Output the [x, y] coordinate of the center of the cell containing the given text.  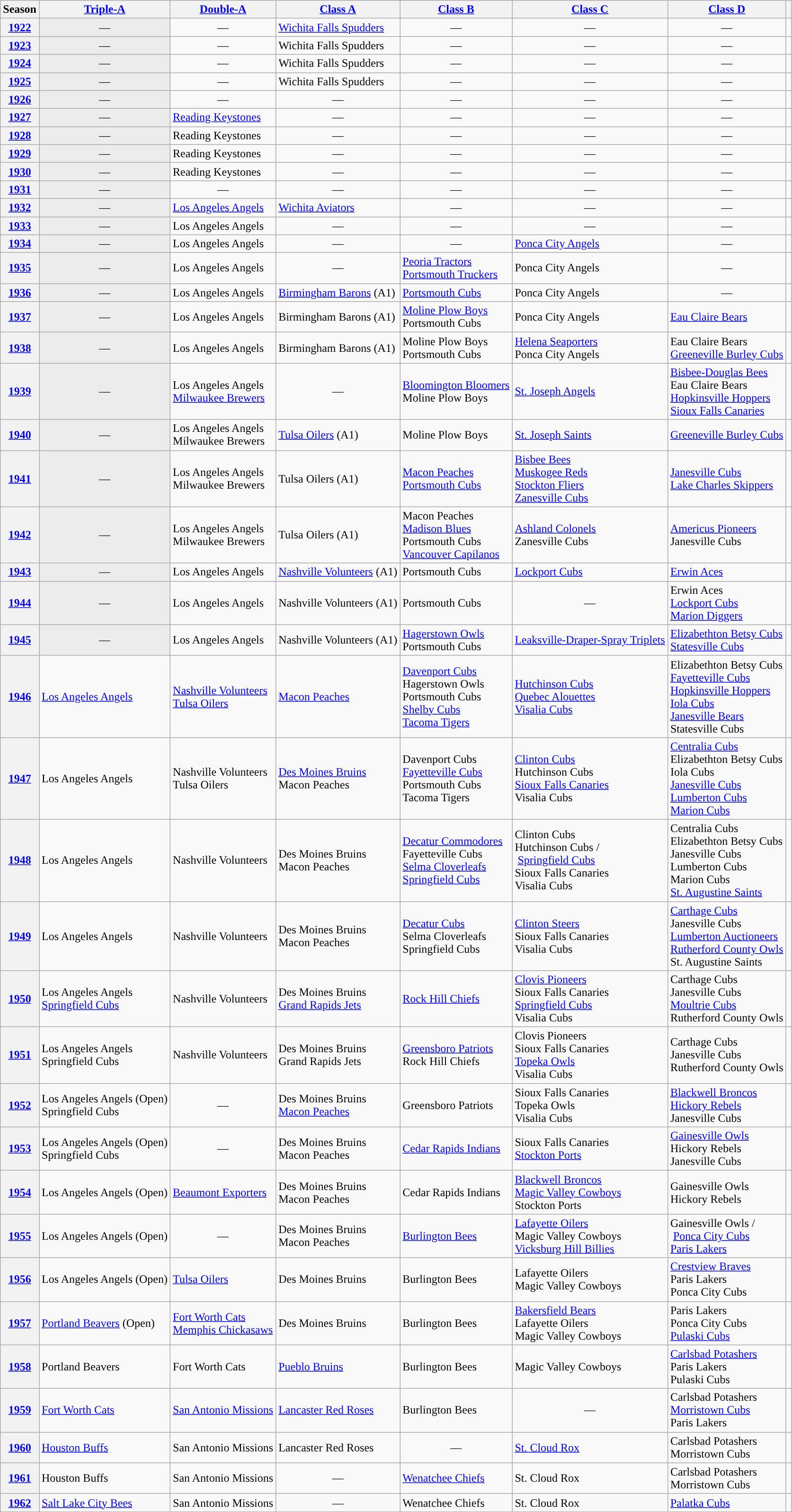
Helena SeaportersPonca City Angels [590, 348]
1946 [20, 696]
1923 [20, 45]
Pueblo Bruins [338, 1367]
1935 [20, 268]
Salt Lake City Bees [104, 1503]
Class D [727, 9]
Greensboro PatriotsRock Hill Chiefs [456, 1055]
1960 [20, 1447]
Bisbee BeesMuskogee RedsStockton FliersZanesville Cubs [590, 478]
Gainesville OwlsHickory RebelsJanesville Cubs [727, 1149]
St. Joseph Angels [590, 391]
1931 [20, 189]
1938 [20, 348]
Centralia CubsElizabethton Betsy CubsIola CubsJanesville CubsLumberton CubsMarion Cubs [727, 778]
Clovis PioneersSioux Falls CanariesTopeka OwlsVisalia Cubs [590, 1055]
Carthage CubsJanesville CubsMoultrie CubsRutherford County Owls [727, 999]
Season [20, 9]
Moline Plow Boys [456, 435]
1953 [20, 1149]
Lockport Cubs [590, 572]
Ashland ColonelsZanesville Cubs [590, 535]
Wichita Aviators [338, 207]
Sioux Falls CanariesStockton Ports [590, 1149]
Lafayette OilersMagic Valley Cowboys [590, 1279]
1958 [20, 1367]
1922 [20, 27]
1944 [20, 603]
Eau Claire BearsGreeneville Burley Cubs [727, 348]
1932 [20, 207]
1927 [20, 117]
Fort Worth CatsMemphis Chickasaws [223, 1323]
Clovis PioneersSioux Falls CanariesSpringfield CubsVisalia Cubs [590, 999]
Palatka Cubs [727, 1503]
Beaumont Exporters [223, 1192]
Davenport CubsFayetteville CubsPortsmouth CubsTacoma Tigers [456, 778]
Elizabethton Betsy CubsStatesville Cubs [727, 640]
1957 [20, 1323]
Erwin AcesLockport CubsMarion Diggers [727, 603]
Hagerstown OwlsPortsmouth Cubs [456, 640]
1942 [20, 535]
1952 [20, 1105]
Paris LakersPonca City CubsPulaski Cubs [727, 1323]
1933 [20, 226]
1962 [20, 1503]
1929 [20, 153]
Blackwell BroncosHickory RebelsJanesville Cubs [727, 1105]
Class A [338, 9]
1959 [20, 1410]
Macon PeachesPortsmouth Cubs [456, 478]
Carthage CubsJanesville CubsLumberton AuctioneersRutherford County OwlsSt. Augustine Saints [727, 936]
Blackwell BroncosMagic Valley CowboysStockton Ports [590, 1192]
Carthage CubsJanesville CubsRutherford County Owls [727, 1055]
Elizabethton Betsy CubsFayetteville CubsHopkinsville HoppersIola CubsJanesville BearsStatesville Cubs [727, 696]
1943 [20, 572]
Tulsa Oilers [223, 1279]
Decatur CommodoresFayetteville CubsSelma CloverleafsSpringfield Cubs [456, 860]
Decatur CubsSelma CloverleafsSpringfield Cubs [456, 936]
1940 [20, 435]
Triple-A [104, 9]
Double-A [223, 9]
1939 [20, 391]
1950 [20, 999]
Leaksville-Draper-Spray Triplets [590, 640]
1930 [20, 171]
Peoria TractorsPortsmouth Truckers [456, 268]
1954 [20, 1192]
Americus PioneersJanesville Cubs [727, 535]
Bisbee-Douglas BeesEau Claire BearsHopkinsville HoppersSioux Falls Canaries [727, 391]
Macon Peaches [338, 696]
1951 [20, 1055]
1948 [20, 860]
Portland Beavers (Open) [104, 1323]
Centralia CubsElizabethton Betsy CubsJanesville CubsLumberton CubsMarion CubsSt. Augustine Saints [727, 860]
Carlsbad PotashersParis LakersPulaski Cubs [727, 1367]
1955 [20, 1236]
Magic Valley Cowboys [590, 1367]
1949 [20, 936]
Lafayette OilersMagic Valley CowboysVicksburg Hill Billies [590, 1236]
Bloomington BloomersMoline Plow Boys [456, 391]
1926 [20, 99]
Sioux Falls CanariesTopeka OwlsVisalia Cubs [590, 1105]
1924 [20, 63]
1937 [20, 317]
Class C [590, 9]
Clinton CubsHutchinson CubsSioux Falls CanariesVisalia Cubs [590, 778]
1934 [20, 244]
Gainesville Owls / Ponca City CubsParis Lakers [727, 1236]
1928 [20, 135]
Clinton SteersSioux Falls CanariesVisalia Cubs [590, 936]
St. Joseph Saints [590, 435]
1956 [20, 1279]
1945 [20, 640]
Hutchinson CubsQuebec AlouettesVisalia Cubs [590, 696]
Eau Claire Bears [727, 317]
Class B [456, 9]
1941 [20, 478]
Crestview BravesParis LakersPonca City Cubs [727, 1279]
Carlsbad PotashersMorristown CubsParis Lakers [727, 1410]
Gainesville OwlsHickory Rebels [727, 1192]
1947 [20, 778]
1936 [20, 293]
Davenport CubsHagerstown OwlsPortsmouth CubsShelby CubsTacoma Tigers [456, 696]
1961 [20, 1478]
Greeneville Burley Cubs [727, 435]
Greensboro Patriots [456, 1105]
1925 [20, 81]
Erwin Aces [727, 572]
Bakersfield BearsLafayette OilersMagic Valley Cowboys [590, 1323]
Macon PeachesMadison BluesPortsmouth CubsVancouver Capilanos [456, 535]
Portland Beavers [104, 1367]
Janesville CubsLake Charles Skippers [727, 478]
Clinton CubsHutchinson Cubs / Springfield CubsSioux Falls CanariesVisalia Cubs [590, 860]
Rock Hill Chiefs [456, 999]
